Capture the cell that displays the provided text and extract its (X, Y) central coordinate. 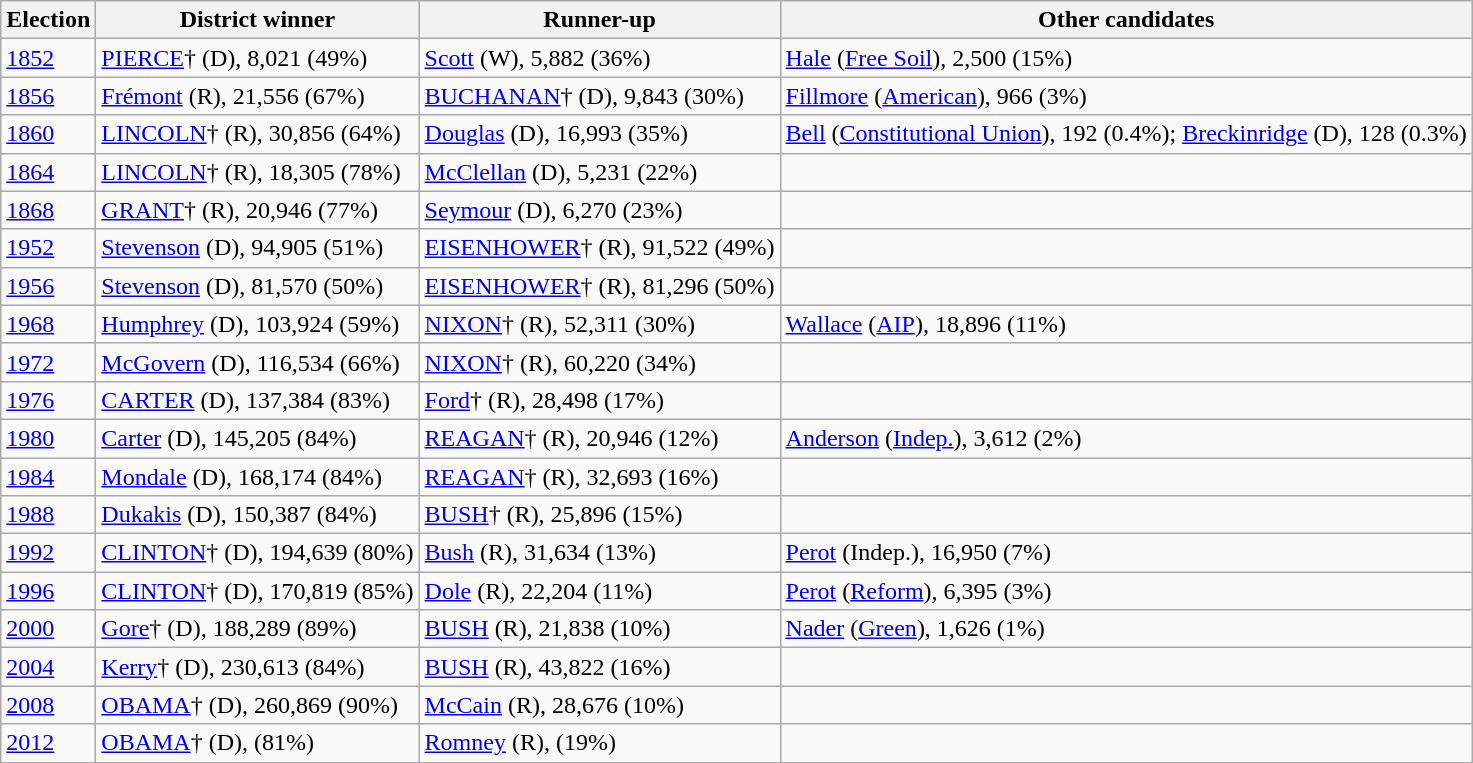
Seymour (D), 6,270 (23%) (600, 210)
2000 (48, 629)
Runner-up (600, 20)
LINCOLN† (R), 18,305 (78%) (258, 172)
Perot (Reform), 6,395 (3%) (1126, 591)
NIXON† (R), 60,220 (34%) (600, 362)
1952 (48, 248)
McClellan (D), 5,231 (22%) (600, 172)
2012 (48, 743)
Fillmore (American), 966 (3%) (1126, 96)
1984 (48, 477)
BUSH (R), 43,822 (16%) (600, 667)
NIXON† (R), 52,311 (30%) (600, 324)
OBAMA† (D), 260,869 (90%) (258, 705)
1852 (48, 58)
Stevenson (D), 81,570 (50%) (258, 286)
REAGAN† (R), 20,946 (12%) (600, 438)
1868 (48, 210)
1980 (48, 438)
OBAMA† (D), (81%) (258, 743)
Election (48, 20)
LINCOLN† (R), 30,856 (64%) (258, 134)
Anderson (Indep.), 3,612 (2%) (1126, 438)
1992 (48, 553)
PIERCE† (D), 8,021 (49%) (258, 58)
2008 (48, 705)
CLINTON† (D), 170,819 (85%) (258, 591)
EISENHOWER† (R), 81,296 (50%) (600, 286)
Hale (Free Soil), 2,500 (15%) (1126, 58)
1972 (48, 362)
McGovern (D), 116,534 (66%) (258, 362)
1956 (48, 286)
2004 (48, 667)
Dole (R), 22,204 (11%) (600, 591)
Scott (W), 5,882 (36%) (600, 58)
REAGAN† (R), 32,693 (16%) (600, 477)
Bell (Constitutional Union), 192 (0.4%); Breckinridge (D), 128 (0.3%) (1126, 134)
1860 (48, 134)
McCain (R), 28,676 (10%) (600, 705)
BUCHANAN† (D), 9,843 (30%) (600, 96)
Kerry† (D), 230,613 (84%) (258, 667)
District winner (258, 20)
Wallace (AIP), 18,896 (11%) (1126, 324)
1864 (48, 172)
GRANT† (R), 20,946 (77%) (258, 210)
1976 (48, 400)
CARTER (D), 137,384 (83%) (258, 400)
1968 (48, 324)
Humphrey (D), 103,924 (59%) (258, 324)
Ford† (R), 28,498 (17%) (600, 400)
Bush (R), 31,634 (13%) (600, 553)
Mondale (D), 168,174 (84%) (258, 477)
Stevenson (D), 94,905 (51%) (258, 248)
Other candidates (1126, 20)
BUSH (R), 21,838 (10%) (600, 629)
Romney (R), (19%) (600, 743)
BUSH† (R), 25,896 (15%) (600, 515)
CLINTON† (D), 194,639 (80%) (258, 553)
Gore† (D), 188,289 (89%) (258, 629)
1996 (48, 591)
1856 (48, 96)
Nader (Green), 1,626 (1%) (1126, 629)
Frémont (R), 21,556 (67%) (258, 96)
Carter (D), 145,205 (84%) (258, 438)
1988 (48, 515)
EISENHOWER† (R), 91,522 (49%) (600, 248)
Douglas (D), 16,993 (35%) (600, 134)
Dukakis (D), 150,387 (84%) (258, 515)
Perot (Indep.), 16,950 (7%) (1126, 553)
